Determine the (X, Y) coordinate at the center of the cell enclosing the given text.  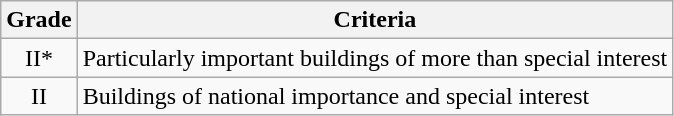
Particularly important buildings of more than special interest (375, 58)
II* (39, 58)
II (39, 96)
Buildings of national importance and special interest (375, 96)
Criteria (375, 20)
Grade (39, 20)
